Locate the cell with the specified text and output its (X, Y) center coordinate. 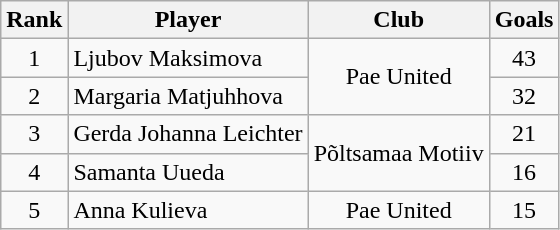
Goals (524, 20)
1 (34, 58)
Gerda Johanna Leichter (188, 134)
15 (524, 210)
Player (188, 20)
43 (524, 58)
4 (34, 172)
16 (524, 172)
Margaria Matjuhhova (188, 96)
2 (34, 96)
Samanta Uueda (188, 172)
32 (524, 96)
3 (34, 134)
Club (398, 20)
21 (524, 134)
Põltsamaa Motiiv (398, 153)
Ljubov Maksimova (188, 58)
5 (34, 210)
Rank (34, 20)
Anna Kulieva (188, 210)
